Output the (x, y) coordinate of the center of the cell containing the given text.  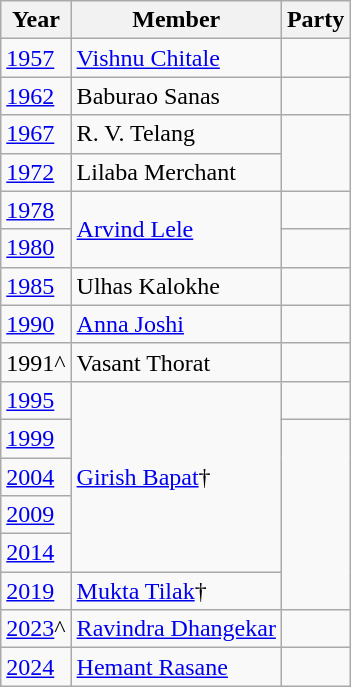
Party (315, 20)
1980 (36, 248)
Mukta Tilak† (176, 591)
1962 (36, 96)
2024 (36, 667)
Anna Joshi (176, 324)
Vasant Thorat (176, 362)
Girish Bapat† (176, 476)
Ulhas Kalokhe (176, 286)
Vishnu Chitale (176, 58)
1978 (36, 210)
2014 (36, 553)
Baburao Sanas (176, 96)
2009 (36, 515)
R. V. Telang (176, 134)
Lilaba Merchant (176, 172)
1991^ (36, 362)
1985 (36, 286)
2019 (36, 591)
Hemant Rasane (176, 667)
1972 (36, 172)
1967 (36, 134)
2004 (36, 477)
1995 (36, 400)
Arvind Lele (176, 229)
1999 (36, 438)
1990 (36, 324)
Year (36, 20)
1957 (36, 58)
Ravindra Dhangekar (176, 629)
Member (176, 20)
2023^ (36, 629)
